Scan for the cell matching the given text and deliver its (X, Y) coordinate at center. 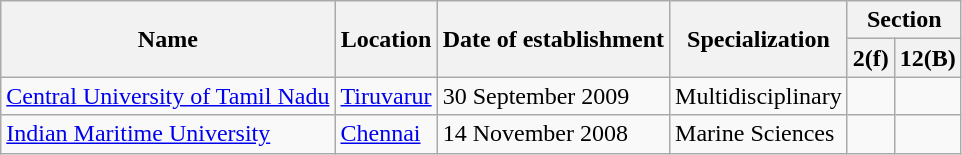
Specialization (759, 39)
Multidisciplinary (759, 96)
14 November 2008 (553, 134)
Date of establishment (553, 39)
Chennai (386, 134)
Location (386, 39)
Section (904, 20)
Name (168, 39)
12(B) (928, 58)
Indian Maritime University (168, 134)
2(f) (870, 58)
30 September 2009 (553, 96)
Central University of Tamil Nadu (168, 96)
Marine Sciences (759, 134)
Tiruvarur (386, 96)
